Provide the [x, y] coordinate of the cell's center where the given text is located.  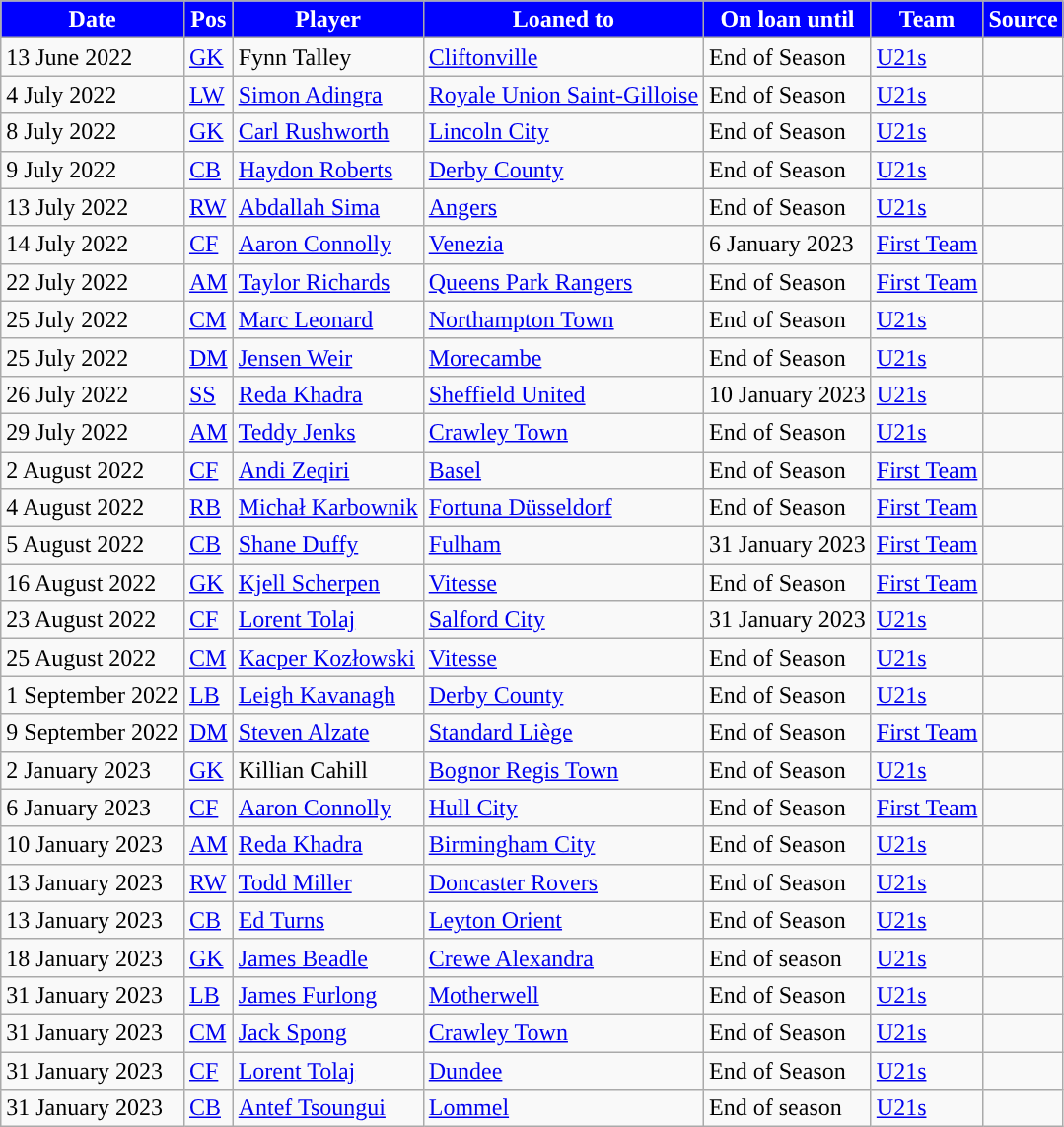
Simon Adingra [327, 95]
Doncaster Rovers [563, 882]
Basel [563, 470]
Steven Alzate [327, 733]
14 July 2022 [93, 245]
Andi Zeqiri [327, 470]
Queens Park Rangers [563, 282]
Sheffield United [563, 394]
Fulham [563, 545]
Teddy Jenks [327, 432]
Shane Duffy [327, 545]
16 August 2022 [93, 583]
Dundee [563, 1070]
Jensen Weir [327, 357]
James Beadle [327, 957]
Ed Turns [327, 920]
Cliftonville [563, 57]
Lommel [563, 1108]
23 August 2022 [93, 620]
13 June 2022 [93, 57]
Crewe Alexandra [563, 957]
Leigh Kavanagh [327, 695]
13 July 2022 [93, 207]
Date [93, 20]
9 September 2022 [93, 733]
Carl Rushworth [327, 132]
Morecambe [563, 357]
Antef Tsoungui [327, 1108]
8 July 2022 [93, 132]
22 July 2022 [93, 282]
Lincoln City [563, 132]
On loan until [788, 20]
Pos [208, 20]
LW [208, 95]
Killian Cahill [327, 770]
Leyton Orient [563, 920]
Standard Liège [563, 733]
Northampton Town [563, 319]
Hull City [563, 808]
Taylor Richards [327, 282]
Michał Karbownik [327, 508]
Abdallah Sima [327, 207]
Royale Union Saint-Gilloise [563, 95]
Todd Miller [327, 882]
2 January 2023 [93, 770]
Kacper Kozłowski [327, 658]
Player [327, 20]
4 July 2022 [93, 95]
Motherwell [563, 995]
Birmingham City [563, 845]
25 August 2022 [93, 658]
4 August 2022 [93, 508]
2 August 2022 [93, 470]
Salford City [563, 620]
5 August 2022 [93, 545]
Bognor Regis Town [563, 770]
Fynn Talley [327, 57]
9 July 2022 [93, 170]
26 July 2022 [93, 394]
Source [1024, 20]
Team [927, 20]
Haydon Roberts [327, 170]
1 September 2022 [93, 695]
29 July 2022 [93, 432]
Kjell Scherpen [327, 583]
SS [208, 394]
Angers [563, 207]
Marc Leonard [327, 319]
18 January 2023 [93, 957]
James Furlong [327, 995]
Venezia [563, 245]
Fortuna Düsseldorf [563, 508]
RB [208, 508]
Jack Spong [327, 1032]
Loaned to [563, 20]
